Extract the [x, y] coordinate from the center of the cell holding the provided text.  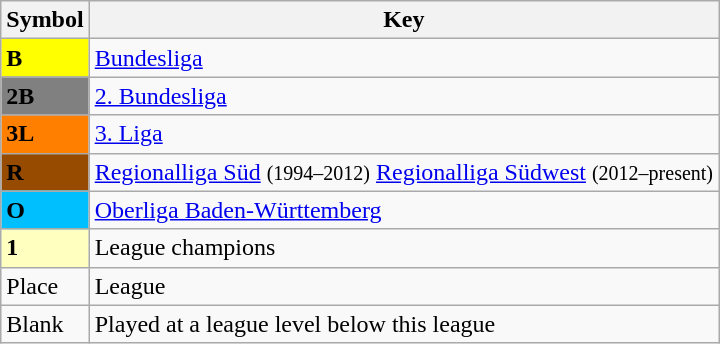
3L [45, 134]
Oberliga Baden-Württemberg [404, 210]
1 [45, 248]
League champions [404, 248]
2B [45, 96]
R [45, 172]
League [404, 286]
B [45, 58]
Played at a league level below this league [404, 324]
Key [404, 20]
Place [45, 286]
Regionalliga Süd (1994–2012) Regionalliga Südwest (2012–present) [404, 172]
Symbol [45, 20]
2. Bundesliga [404, 96]
3. Liga [404, 134]
O [45, 210]
Blank [45, 324]
Bundesliga [404, 58]
